Determine the [X, Y] coordinate at the center of the cell enclosing the given text.  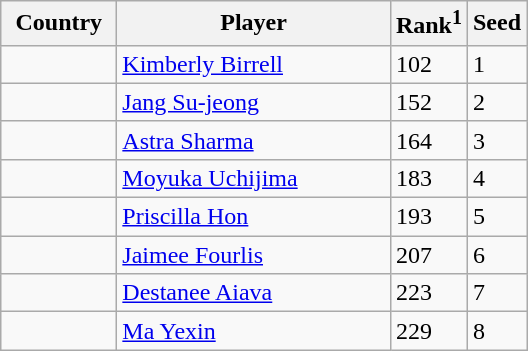
164 [428, 140]
152 [428, 102]
6 [496, 255]
1 [496, 64]
5 [496, 217]
Astra Sharma [254, 140]
8 [496, 331]
193 [428, 217]
3 [496, 140]
Player [254, 24]
Jaimee Fourlis [254, 255]
207 [428, 255]
Priscilla Hon [254, 217]
Country [59, 24]
Seed [496, 24]
223 [428, 293]
Moyuka Uchijima [254, 178]
183 [428, 178]
Jang Su-jeong [254, 102]
Ma Yexin [254, 331]
Rank1 [428, 24]
Destanee Aiava [254, 293]
229 [428, 331]
7 [496, 293]
102 [428, 64]
2 [496, 102]
4 [496, 178]
Kimberly Birrell [254, 64]
